Return the [X, Y] coordinate for the center point of the cell that contains the specified text.  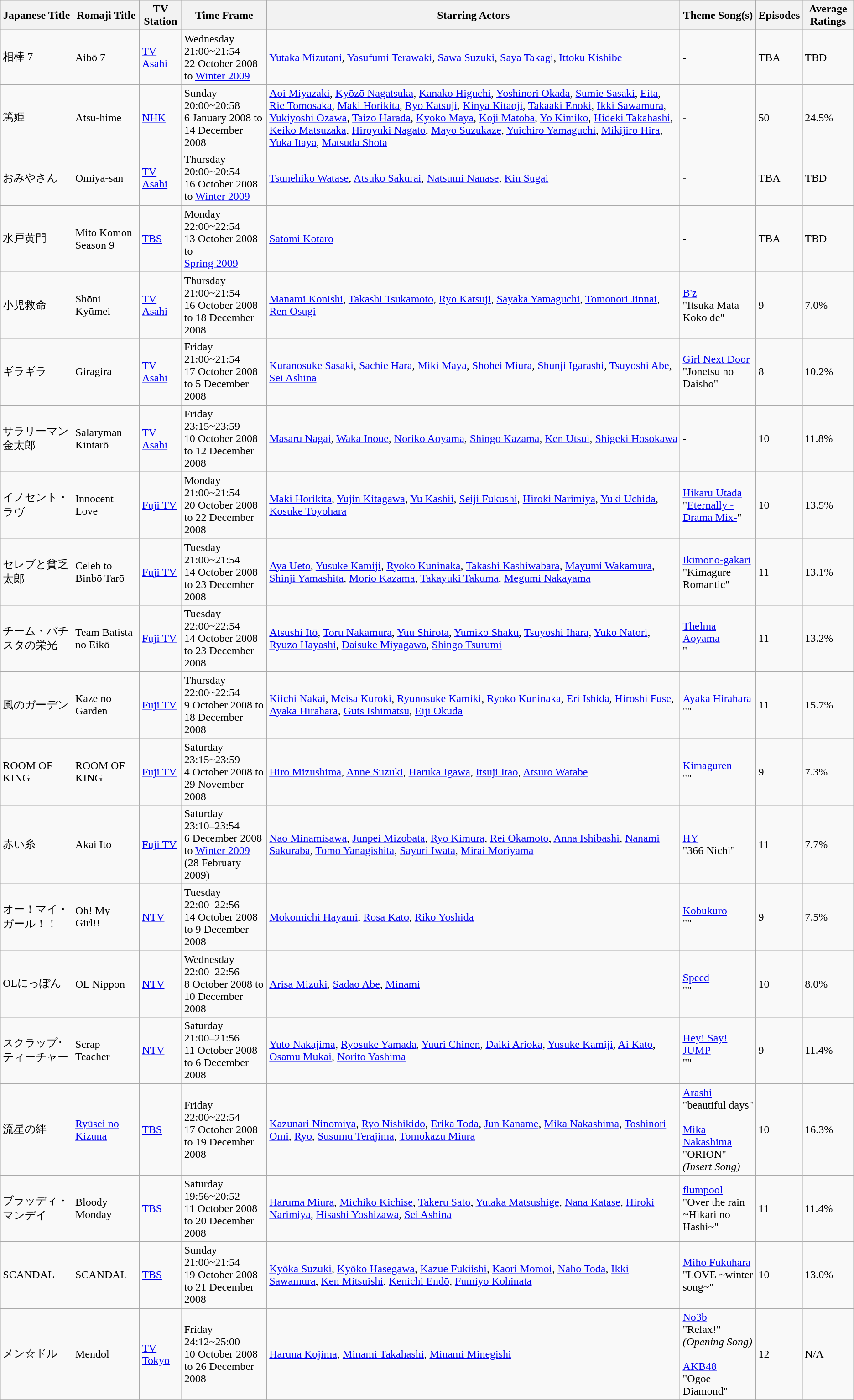
Tsunehiko Watase, Atsuko Sakurai, Natsumi Nanase, Kin Sugai [474, 178]
セレブと貧乏太郎 [36, 572]
メン☆ドル [36, 1354]
Tuesday 21:00~21:54 14 October 2008 to 23 December 2008 [224, 572]
Haruma Miura, Michiko Kichise, Takeru Sato, Yutaka Matsushige, Nana Katase, Hiroki Narimiya, Hisashi Yoshizawa, Sei Ashina [474, 1208]
Mokomichi Hayami, Rosa Kato, Riko Yoshida [474, 917]
Starring Actors [474, 16]
15.7% [828, 705]
8 [779, 372]
Scrap Teacher [106, 1051]
8.0% [828, 984]
Yutaka Mizutani, Yasufumi Terawaki, Sawa Suzuki, Saya Takagi, Ittoku Kishibe [474, 57]
Kuranosuke Sasaki, Sachie Hara, Miki Maya, Shohei Miura, Shunji Igarashi, Tsuyoshi Abe, Sei Ashina [474, 372]
Haruna Kojima, Minami Takahashi, Minami Minegishi [474, 1354]
Giragira [106, 372]
Episodes [779, 16]
7.0% [828, 305]
13.0% [828, 1275]
Speed"" [718, 984]
Hey! Say! JUMP"" [718, 1051]
Average Ratings [828, 16]
Mito Komon Season 9 [106, 239]
Kyōka Suzuki, Kyōko Hasegawa, Kazue Fukiishi, Kaori Momoi, Naho Toda, Ikki Sawamura, Ken Mitsuishi, Kenichi Endō, Fumiyo Kohinata [474, 1275]
Innocent Love [106, 505]
Atsushi Itō, Toru Nakamura, Yuu Shirota, Yumiko Shaku, Tsuyoshi Ihara, Yuko Natori, Ryuzo Hayashi, Daisuke Miyagawa, Shingo Tsurumi [474, 638]
Omiya-san [106, 178]
Atsu-hime [106, 118]
Arashi"beautiful days"Mika Nakashima"ORION"(Insert Song) [718, 1129]
Nao Minamisawa, Junpei Mizobata, Ryo Kimura, Rei Okamoto, Anna Ishibashi, Nanami Sakuraba, Tomo Yanagishita, Sayuri Iwata, Mirai Moriyama [474, 845]
7.3% [828, 771]
24.5% [828, 118]
Sunday 20:00~20:58 6 January 2008 to 14 December 2008 [224, 118]
Ryūsei no Kizuna [106, 1129]
篤姫 [36, 118]
Kaze no Garden [106, 705]
Saturday 19:56~20:52 11 October 2008 to 20 December 2008 [224, 1208]
Japanese Title [36, 16]
Sunday 21:00~21:54 19 October 2008 to 21 December 2008 [224, 1275]
Friday 24:12~25:00 10 October 2008 to 26 December 2008 [224, 1354]
Arisa Mizuki, Sadao Abe, Minami [474, 984]
Oh! My Girl!! [106, 917]
チーム・バチスタの栄光 [36, 638]
Aibō 7 [106, 57]
オー！マイ・ガール！！ [36, 917]
N/A [828, 1354]
赤い糸 [36, 845]
Thursday 20:00~20:54 16 October 2008 to Winter 2009 [224, 178]
13.1% [828, 572]
Saturday 21:00–21:5611 October 2008 to 6 December 2008 [224, 1051]
Kobukuro"" [718, 917]
ブラッディ・マンデイ [36, 1208]
Miho Fukuhara"LOVE ~winter song~" [718, 1275]
Hikaru Utada"Eternally -Drama Mix-" [718, 505]
Girl Next Door"Jonetsu no Daisho" [718, 372]
Thursday 22:00~22:54 9 October 2008 to 18 December 2008 [224, 705]
スクラップ･ティーチャー [36, 1051]
13.5% [828, 505]
Friday 21:00~21:54 17 October 2008 to 5 December 2008 [224, 372]
Saturday 23:10–23:54 6 December 2008 to Winter 2009 (28 February 2009) [224, 845]
Ayaka Hirahara"" [718, 705]
Ikimono-gakari"Kimagure Romantic" [718, 572]
TV Tokyo [161, 1354]
Wednesday 22:00–22:568 October 2008 to 10 December 2008 [224, 984]
Masaru Nagai, Waka Inoue, Noriko Aoyama, Shingo Kazama, Ken Utsui, Shigeki Hosokawa [474, 438]
HY"366 Nichi" [718, 845]
Saturday 23:15~23:59 4 October 2008 to 29 November 2008 [224, 771]
Mendol [106, 1354]
7.7% [828, 845]
風のガーデン [36, 705]
Akai Ito [106, 845]
B'z"Itsuka Mata Koko de" [718, 305]
Time Frame [224, 16]
小児救命 [36, 305]
11.8% [828, 438]
Thursday 21:00~21:54 16 October 2008 to 18 December 2008 [224, 305]
NHK [161, 118]
Salaryman Kintarō [106, 438]
OLにっぽん [36, 984]
Shōni Kyūmei [106, 305]
おみやさん [36, 178]
12 [779, 1354]
50 [779, 118]
流星の絆 [36, 1129]
Manami Konishi, Takashi Tsukamoto, Ryo Katsuji, Sayaka Yamaguchi, Tomonori Jinnai, Ren Osugi [474, 305]
Wednesday 21:00~21:54 22 October 2008 to Winter 2009 [224, 57]
Theme Song(s) [718, 16]
OL Nippon [106, 984]
Kazunari Ninomiya, Ryo Nishikido, Erika Toda, Jun Kaname, Mika Nakashima, Toshinori Omi, Ryo, Susumu Terajima, Tomokazu Miura [474, 1129]
ギラギラ [36, 372]
Bloody Monday [106, 1208]
10.2% [828, 372]
Yuto Nakajima, Ryosuke Yamada, Yuuri Chinen, Daiki Arioka, Yusuke Kamiji, Ai Kato, Osamu Mukai, Norito Yashima [474, 1051]
Celeb to Binbō Tarō [106, 572]
Team Batista no Eikō [106, 638]
TV Station [161, 16]
Aya Ueto, Yusuke Kamiji, Ryoko Kuninaka, Takashi Kashiwabara, Mayumi Wakamura, Shinji Yamashita, Morio Kazama, Takayuki Takuma, Megumi Nakayama [474, 572]
水戸黄門 [36, 239]
7.5% [828, 917]
16.3% [828, 1129]
No3b"Relax!" (Opening Song)AKB48"Ogoe Diamond" [718, 1354]
Hiro Mizushima, Anne Suzuki, Haruka Igawa, Itsuji Itao, Atsuro Watabe [474, 771]
イノセント・ラヴ [36, 505]
Kimaguren"" [718, 771]
13.2% [828, 638]
Monday 22:00~22:5413 October 2008 to Spring 2009 [224, 239]
Tuesday 22:00–22:56 14 October 2008 to 9 December 2008 [224, 917]
Thelma Aoyama" [718, 638]
Monday 21:00~21:54 20 October 2008 to 22 December 2008 [224, 505]
Tuesday 22:00~22:54 14 October 2008 to 23 December 2008 [224, 638]
サラリーマン金太郎 [36, 438]
Friday 23:15~23:59 10 October 2008 to 12 December 2008 [224, 438]
flumpool"Over the rain ~Hikari no Hashi~" [718, 1208]
Satomi Kotaro [474, 239]
Kiichi Nakai, Meisa Kuroki, Ryunosuke Kamiki, Ryoko Kuninaka, Eri Ishida, Hiroshi Fuse, Ayaka Hirahara, Guts Ishimatsu, Eiji Okuda [474, 705]
Friday 22:00~22:54 17 October 2008 to 19 December 2008 [224, 1129]
Romaji Title [106, 16]
Maki Horikita, Yujin Kitagawa, Yu Kashii, Seiji Fukushi, Hiroki Narimiya, Yuki Uchida, Kosuke Toyohara [474, 505]
相棒 7 [36, 57]
